Determine the (X, Y) coordinate at the center of the cell enclosing the given text.  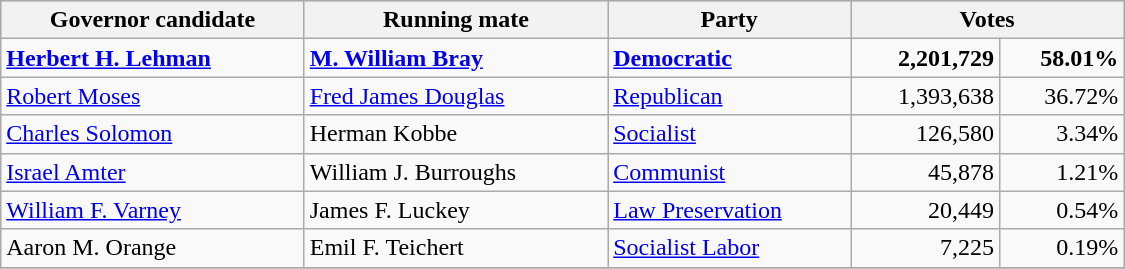
1.21% (1062, 172)
Fred James Douglas (456, 96)
Governor candidate (152, 20)
Charles Solomon (152, 134)
58.01% (1062, 58)
Robert Moses (152, 96)
Democratic (730, 58)
Law Preservation (730, 210)
0.54% (1062, 210)
Running mate (456, 20)
James F. Luckey (456, 210)
1,393,638 (926, 96)
Republican (730, 96)
45,878 (926, 172)
M. William Bray (456, 58)
Herman Kobbe (456, 134)
William F. Varney (152, 210)
Israel Amter (152, 172)
William J. Burroughs (456, 172)
126,580 (926, 134)
3.34% (1062, 134)
Herbert H. Lehman (152, 58)
Aaron M. Orange (152, 248)
Socialist Labor (730, 248)
Socialist (730, 134)
Votes (988, 20)
Party (730, 20)
36.72% (1062, 96)
7,225 (926, 248)
0.19% (1062, 248)
20,449 (926, 210)
2,201,729 (926, 58)
Communist (730, 172)
Emil F. Teichert (456, 248)
